Pinpoint the cell where the given text exists, returning its [x, y] midpoint coordinate. 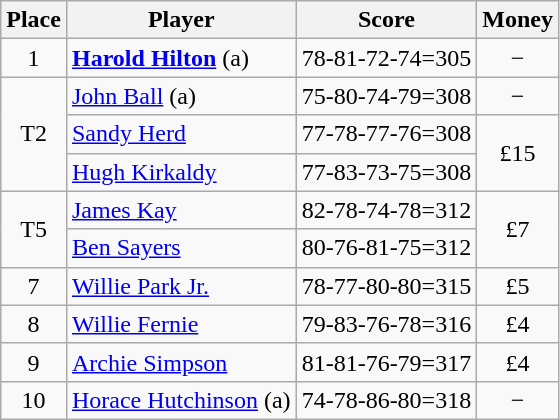
77-83-73-75=308 [386, 172]
7 [34, 286]
81-81-76-79=317 [386, 362]
Harold Hilton (a) [181, 58]
£15 [518, 153]
Player [181, 20]
James Kay [181, 210]
79-83-76-78=316 [386, 324]
9 [34, 362]
78-77-80-80=315 [386, 286]
8 [34, 324]
Archie Simpson [181, 362]
T2 [34, 134]
Horace Hutchinson (a) [181, 400]
Willie Park Jr. [181, 286]
78-81-72-74=305 [386, 58]
Money [518, 20]
£7 [518, 229]
Place [34, 20]
Willie Fernie [181, 324]
Hugh Kirkaldy [181, 172]
T5 [34, 229]
Sandy Herd [181, 134]
10 [34, 400]
Score [386, 20]
74-78-86-80=318 [386, 400]
John Ball (a) [181, 96]
82-78-74-78=312 [386, 210]
Ben Sayers [181, 248]
77-78-77-76=308 [386, 134]
1 [34, 58]
75-80-74-79=308 [386, 96]
80-76-81-75=312 [386, 248]
£5 [518, 286]
